Locate the cell with the specified text and output its [X, Y] center coordinate. 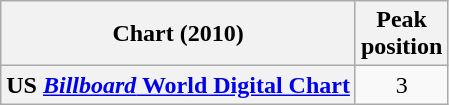
US Billboard World Digital Chart [178, 85]
Chart (2010) [178, 34]
3 [401, 85]
Peakposition [401, 34]
